Find where the given text appears and provide that cell's center as [X, Y] coordinate. 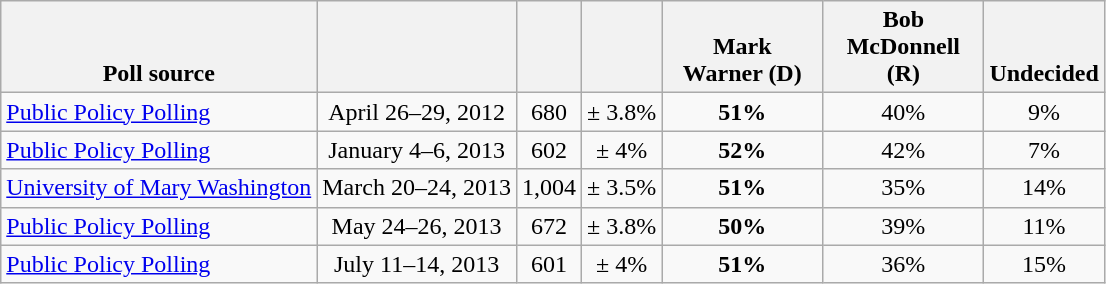
35% [904, 188]
University of Mary Washington [159, 188]
52% [742, 150]
602 [548, 150]
680 [548, 112]
11% [1044, 226]
MarkWarner (D) [742, 47]
January 4–6, 2013 [417, 150]
Undecided [1044, 47]
Poll source [159, 47]
March 20–24, 2013 [417, 188]
14% [1044, 188]
July 11–14, 2013 [417, 264]
42% [904, 150]
± 3.5% [622, 188]
9% [1044, 112]
39% [904, 226]
April 26–29, 2012 [417, 112]
40% [904, 112]
BobMcDonnell (R) [904, 47]
1,004 [548, 188]
36% [904, 264]
May 24–26, 2013 [417, 226]
601 [548, 264]
672 [548, 226]
15% [1044, 264]
50% [742, 226]
7% [1044, 150]
